Return (X, Y) of the center of cell containing provided text 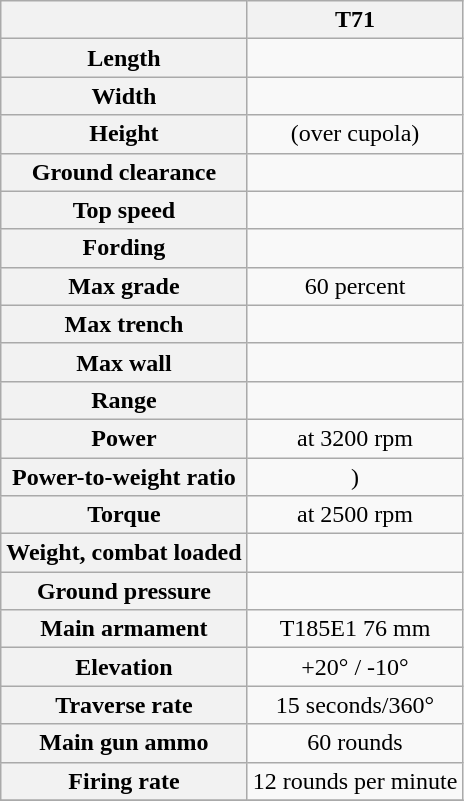
Max wall (124, 362)
Ground pressure (124, 591)
Weight, combat loaded (124, 553)
Ground clearance (124, 172)
Width (124, 96)
Range (124, 400)
Main gun ammo (124, 743)
Top speed (124, 210)
Height (124, 134)
at 2500 rpm (355, 515)
Torque (124, 515)
Length (124, 58)
60 percent (355, 286)
60 rounds (355, 743)
Firing rate (124, 781)
Fording (124, 248)
Max grade (124, 286)
(over cupola) (355, 134)
15 seconds/360° (355, 705)
T185E1 76 mm (355, 629)
Traverse rate (124, 705)
12 rounds per minute (355, 781)
Power (124, 438)
Elevation (124, 667)
+20° / -10° (355, 667)
) (355, 477)
Main armament (124, 629)
at 3200 rpm (355, 438)
T71 (355, 20)
Power-to-weight ratio (124, 477)
Max trench (124, 324)
